Return (x, y) of the center of cell containing provided text 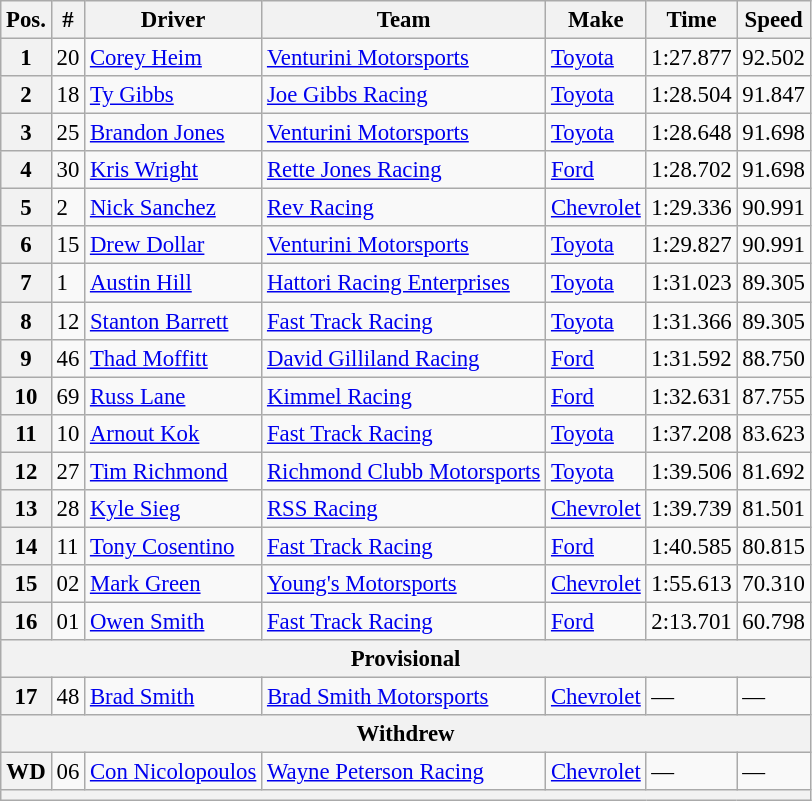
Brad Smith (174, 697)
Rette Jones Racing (404, 170)
8 (26, 321)
Team (404, 20)
Tony Cosentino (174, 546)
Provisional (406, 659)
David Gilliland Racing (404, 358)
91.847 (774, 95)
2:13.701 (692, 621)
20 (68, 58)
Con Nicolopoulos (174, 772)
Mark Green (174, 584)
Brandon Jones (174, 133)
1:28.648 (692, 133)
1:29.336 (692, 208)
3 (26, 133)
Drew Dollar (174, 245)
Corey Heim (174, 58)
1:27.877 (692, 58)
Kimmel Racing (404, 396)
1:39.506 (692, 471)
1:37.208 (692, 433)
1:28.702 (692, 170)
30 (68, 170)
Speed (774, 20)
1:28.504 (692, 95)
Time (692, 20)
81.501 (774, 509)
01 (68, 621)
17 (26, 697)
Withdrew (406, 734)
1:39.739 (692, 509)
Rev Racing (404, 208)
4 (26, 170)
6 (26, 245)
87.755 (774, 396)
Young's Motorsports (404, 584)
28 (68, 509)
Ty Gibbs (174, 95)
Richmond Clubb Motorsports (404, 471)
70.310 (774, 584)
69 (68, 396)
25 (68, 133)
1:31.023 (692, 283)
1:29.827 (692, 245)
48 (68, 697)
Make (596, 20)
46 (68, 358)
Nick Sanchez (174, 208)
7 (26, 283)
1:31.592 (692, 358)
60.798 (774, 621)
Kyle Sieg (174, 509)
Wayne Peterson Racing (404, 772)
Stanton Barrett (174, 321)
1:31.366 (692, 321)
88.750 (774, 358)
Pos. (26, 20)
1:32.631 (692, 396)
5 (26, 208)
1:55.613 (692, 584)
Driver (174, 20)
9 (26, 358)
02 (68, 584)
83.623 (774, 433)
Arnout Kok (174, 433)
Thad Moffitt (174, 358)
Hattori Racing Enterprises (404, 283)
Joe Gibbs Racing (404, 95)
Tim Richmond (174, 471)
Austin Hill (174, 283)
27 (68, 471)
16 (26, 621)
Kris Wright (174, 170)
WD (26, 772)
18 (68, 95)
06 (68, 772)
92.502 (774, 58)
Russ Lane (174, 396)
1:40.585 (692, 546)
RSS Racing (404, 509)
14 (26, 546)
81.692 (774, 471)
# (68, 20)
Owen Smith (174, 621)
13 (26, 509)
80.815 (774, 546)
Brad Smith Motorsports (404, 697)
